Output the (x, y) coordinate of the center of the cell containing the given text.  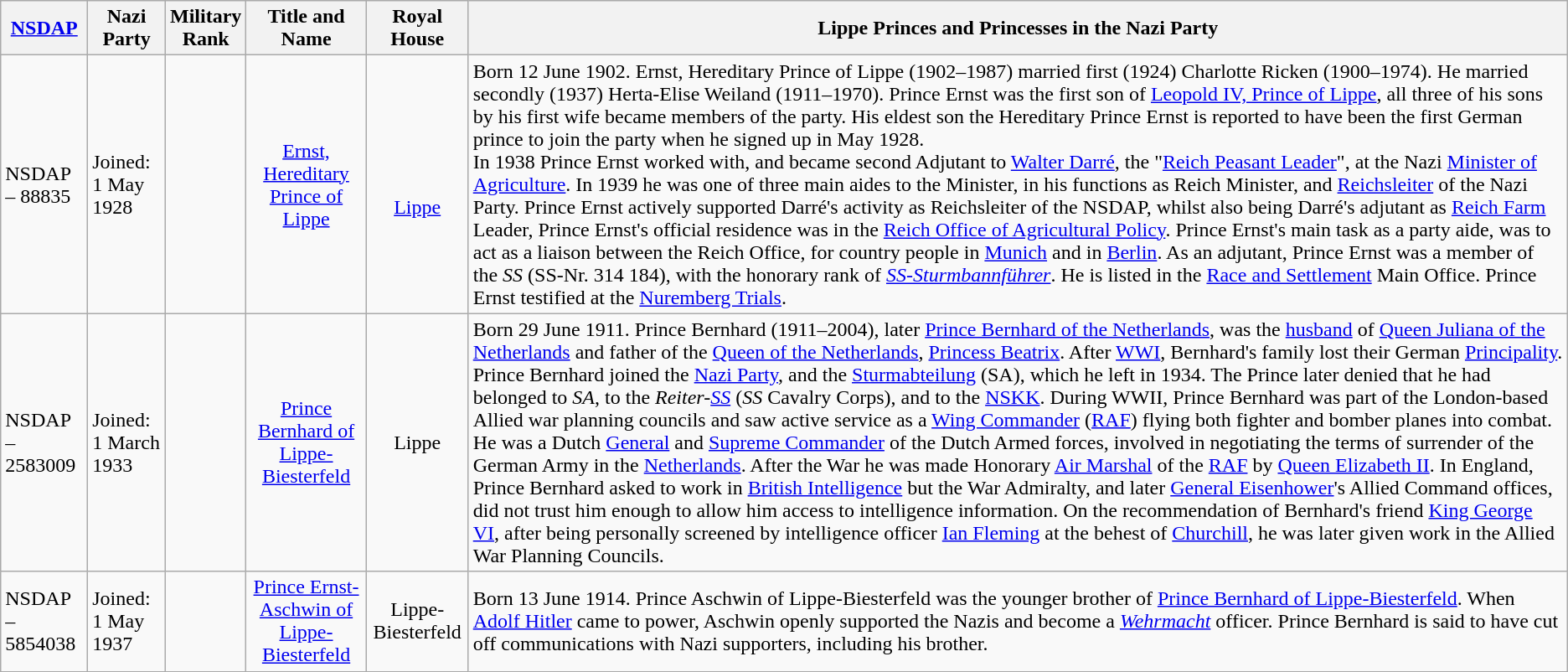
Joined: 1 May 1928 (127, 184)
Joined: 1 May 1937 (127, 622)
Prince Bernhard of Lippe-Biesterfeld (307, 442)
RoyalHouse (417, 28)
Ernst, Hereditary Prince of Lippe (307, 184)
MilitaryRank (205, 28)
NSDAP (44, 28)
Prince Ernst-Aschwin of Lippe-Biesterfeld (307, 622)
NSDAP – 2583009 (44, 442)
NSDAP – 88835 (44, 184)
Lippe Princes and Princesses in the Nazi Party (1018, 28)
Title andName (307, 28)
Nazi Party (127, 28)
NSDAP – 5854038 (44, 622)
Lippe-Biesterfeld (417, 622)
Joined: 1 March 1933 (127, 442)
